Return [x, y] of the center of cell containing provided text 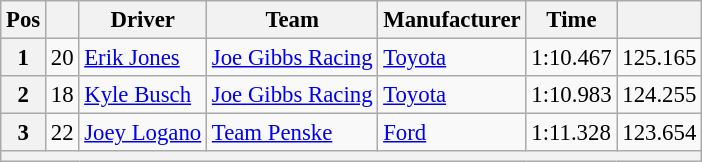
20 [62, 58]
125.165 [660, 58]
18 [62, 95]
3 [24, 133]
Pos [24, 20]
124.255 [660, 95]
Ford [452, 133]
2 [24, 95]
Kyle Busch [143, 95]
1:11.328 [572, 133]
1 [24, 58]
Team Penske [292, 133]
Team [292, 20]
1:10.467 [572, 58]
123.654 [660, 133]
22 [62, 133]
Driver [143, 20]
1:10.983 [572, 95]
Time [572, 20]
Erik Jones [143, 58]
Manufacturer [452, 20]
Joey Logano [143, 133]
